Capture the cell that displays the provided text and extract its [X, Y] central coordinate. 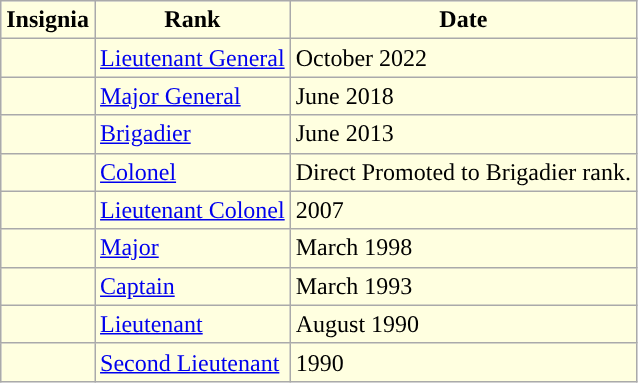
Major [193, 248]
Brigadier [193, 134]
March 1998 [463, 248]
Colonel [193, 172]
Rank [193, 20]
Direct Promoted to Brigadier rank. [463, 172]
1990 [463, 362]
Major General [193, 96]
Captain [193, 286]
Lieutenant [193, 324]
Date [463, 20]
Lieutenant General [193, 58]
August 1990 [463, 324]
October 2022 [463, 58]
2007 [463, 210]
Lieutenant Colonel [193, 210]
March 1993 [463, 286]
Second Lieutenant [193, 362]
June 2013 [463, 134]
Insignia [48, 20]
June 2018 [463, 96]
